Determine the (x, y) coordinate at the center of the cell enclosing the given text.  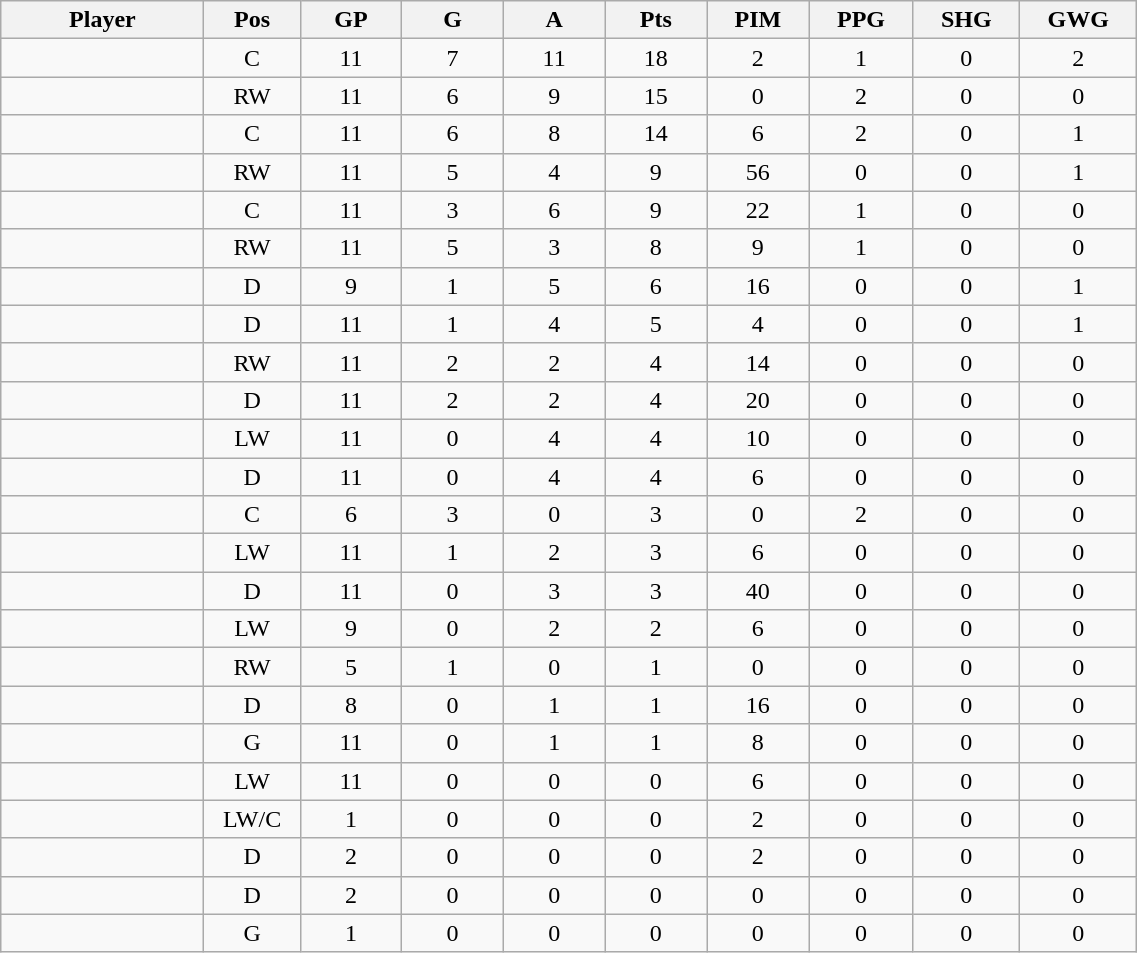
40 (758, 591)
SHG (966, 20)
7 (453, 58)
GP (351, 20)
22 (758, 210)
10 (758, 438)
15 (656, 96)
Pos (252, 20)
GWG (1078, 20)
20 (758, 400)
Pts (656, 20)
18 (656, 58)
PIM (758, 20)
Player (102, 20)
56 (758, 172)
A (554, 20)
PPG (861, 20)
LW/C (252, 819)
